Capture the cell that displays the provided text and extract its (X, Y) central coordinate. 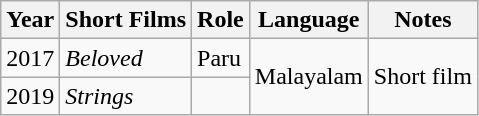
Short film (422, 77)
2017 (30, 58)
Notes (422, 20)
Short Films (126, 20)
Strings (126, 96)
Year (30, 20)
Paru (221, 58)
Beloved (126, 58)
Language (308, 20)
Malayalam (308, 77)
2019 (30, 96)
Role (221, 20)
